Return (X, Y) of the center of cell containing provided text 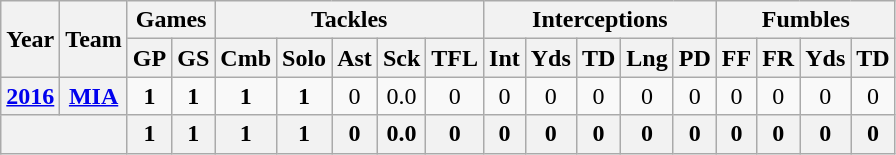
PD (694, 58)
Cmb (246, 58)
FR (778, 58)
Fumbles (806, 20)
Ast (355, 58)
MIA (94, 96)
Lng (647, 58)
Games (170, 20)
FF (736, 58)
GP (149, 58)
Int (505, 58)
Solo (304, 58)
TFL (455, 58)
Sck (401, 58)
Tackles (350, 20)
2016 (30, 96)
Team (94, 39)
Year (30, 39)
GS (194, 58)
Interceptions (600, 20)
